For the text-containing cell, return its midpoint in [X, Y] coordinate format. 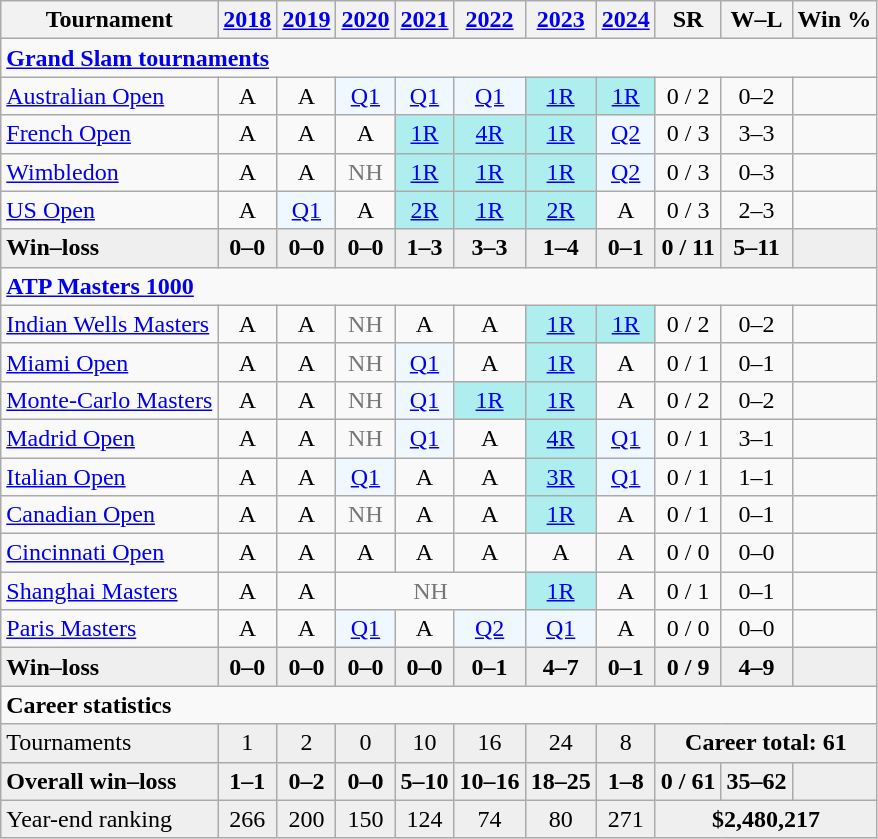
1–8 [626, 781]
35–62 [756, 781]
Shanghai Masters [110, 591]
3R [560, 477]
4–7 [560, 667]
10–16 [490, 781]
1–3 [424, 248]
2024 [626, 20]
Miami Open [110, 362]
Tournament [110, 20]
SR [688, 20]
Overall win–loss [110, 781]
Cincinnati Open [110, 553]
200 [306, 819]
80 [560, 819]
US Open [110, 210]
Australian Open [110, 96]
5–10 [424, 781]
0 [366, 743]
ATP Masters 1000 [439, 286]
Career statistics [439, 705]
124 [424, 819]
0 / 11 [688, 248]
10 [424, 743]
Indian Wells Masters [110, 324]
5–11 [756, 248]
Paris Masters [110, 629]
Monte-Carlo Masters [110, 400]
$2,480,217 [766, 819]
16 [490, 743]
French Open [110, 134]
0–3 [756, 172]
4–9 [756, 667]
2020 [366, 20]
3–1 [756, 438]
W–L [756, 20]
2 [306, 743]
2019 [306, 20]
Madrid Open [110, 438]
24 [560, 743]
2018 [248, 20]
Grand Slam tournaments [439, 58]
Year-end ranking [110, 819]
1 [248, 743]
Tournaments [110, 743]
8 [626, 743]
0 / 9 [688, 667]
1–4 [560, 248]
266 [248, 819]
Canadian Open [110, 515]
Win % [834, 20]
2022 [490, 20]
18–25 [560, 781]
Wimbledon [110, 172]
2–3 [756, 210]
2023 [560, 20]
2021 [424, 20]
74 [490, 819]
Career total: 61 [766, 743]
0 / 61 [688, 781]
271 [626, 819]
Italian Open [110, 477]
150 [366, 819]
